Pinpoint the cell where the given text exists, returning its (X, Y) midpoint coordinate. 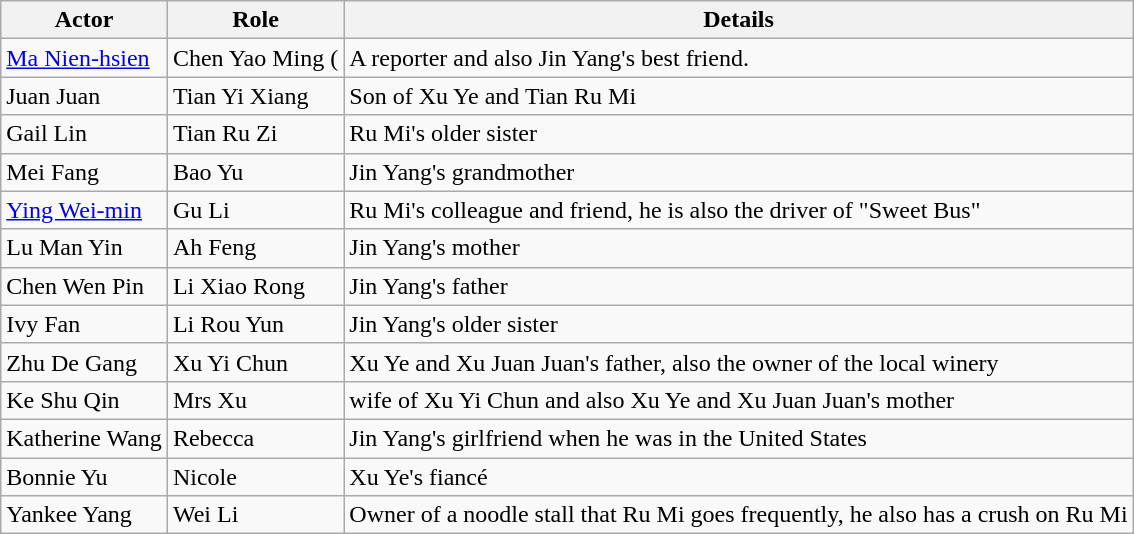
Details (738, 20)
Ma Nien-hsien (84, 58)
Jin Yang's grandmother (738, 172)
Role (255, 20)
Tian Yi Xiang (255, 96)
Jin Yang's girlfriend when he was in the United States (738, 438)
Xu Ye's fiancé (738, 477)
Li Rou Yun (255, 324)
Gu Li (255, 210)
Lu Man Yin (84, 248)
Yankee Yang (84, 515)
Xu Yi Chun (255, 362)
Mei Fang (84, 172)
wife of Xu Yi Chun and also Xu Ye and Xu Juan Juan's mother (738, 400)
Jin Yang's older sister (738, 324)
Ru Mi's older sister (738, 134)
Katherine Wang (84, 438)
Ying Wei-min (84, 210)
Actor (84, 20)
Bao Yu (255, 172)
Ah Feng (255, 248)
Xu Ye and Xu Juan Juan's father, also the owner of the local winery (738, 362)
Nicole (255, 477)
Chen Yao Ming ( (255, 58)
Li Xiao Rong (255, 286)
Jin Yang's father (738, 286)
Owner of a noodle stall that Ru Mi goes frequently, he also has a crush on Ru Mi (738, 515)
Bonnie Yu (84, 477)
Jin Yang's mother (738, 248)
Chen Wen Pin (84, 286)
A reporter and also Jin Yang's best friend. (738, 58)
Zhu De Gang (84, 362)
Ke Shu Qin (84, 400)
Wei Li (255, 515)
Tian Ru Zi (255, 134)
Rebecca (255, 438)
Ru Mi's colleague and friend, he is also the driver of "Sweet Bus" (738, 210)
Gail Lin (84, 134)
Mrs Xu (255, 400)
Son of Xu Ye and Tian Ru Mi (738, 96)
Ivy Fan (84, 324)
Juan Juan (84, 96)
